For the text-containing cell, return its midpoint in [X, Y] coordinate format. 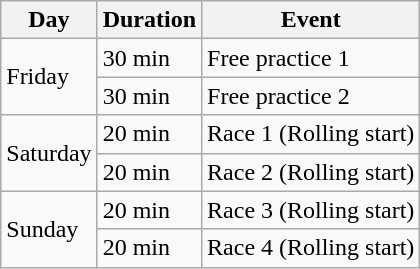
Race 3 (Rolling start) [311, 210]
Duration [149, 20]
Sunday [49, 229]
Friday [49, 77]
Race 2 (Rolling start) [311, 172]
Free practice 1 [311, 58]
Event [311, 20]
Saturday [49, 153]
Day [49, 20]
Race 1 (Rolling start) [311, 134]
Race 4 (Rolling start) [311, 248]
Free practice 2 [311, 96]
